Search for the cell housing the specified text and yield its [x, y] center coordinate. 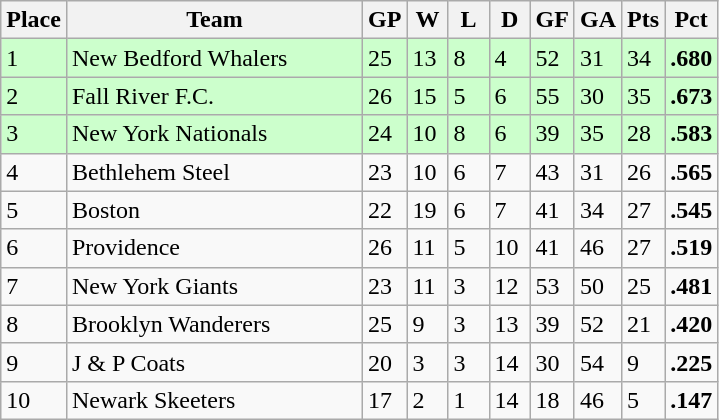
.481 [692, 286]
Providence [214, 248]
53 [552, 286]
Brooklyn Wanderers [214, 324]
New York Nationals [214, 134]
.225 [692, 362]
.545 [692, 210]
.420 [692, 324]
.565 [692, 172]
21 [644, 324]
Bethlehem Steel [214, 172]
17 [385, 400]
W [428, 20]
J & P Coats [214, 362]
GF [552, 20]
.519 [692, 248]
GA [598, 20]
12 [510, 286]
.147 [692, 400]
Fall River F.C. [214, 96]
Pct [692, 20]
Pts [644, 20]
Boston [214, 210]
24 [385, 134]
54 [598, 362]
.583 [692, 134]
New York Giants [214, 286]
55 [552, 96]
28 [644, 134]
New Bedford Whalers [214, 58]
Newark Skeeters [214, 400]
.680 [692, 58]
Team [214, 20]
43 [552, 172]
Place [34, 20]
50 [598, 286]
15 [428, 96]
19 [428, 210]
GP [385, 20]
18 [552, 400]
D [510, 20]
.673 [692, 96]
L [468, 20]
22 [385, 210]
20 [385, 362]
